Identify which cell holds the provided text, then report its (X, Y) central coordinate. 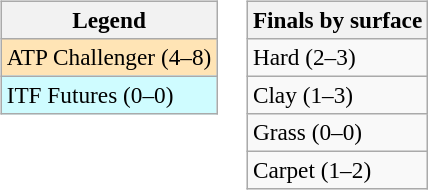
Hard (2–3) (337, 57)
Carpet (1–2) (337, 171)
Legend (108, 20)
Finals by surface (337, 20)
Grass (0–0) (337, 133)
Clay (1–3) (337, 95)
ITF Futures (0–0) (108, 95)
ATP Challenger (4–8) (108, 57)
